Extract the [X, Y] coordinate from the center of the cell holding the provided text.  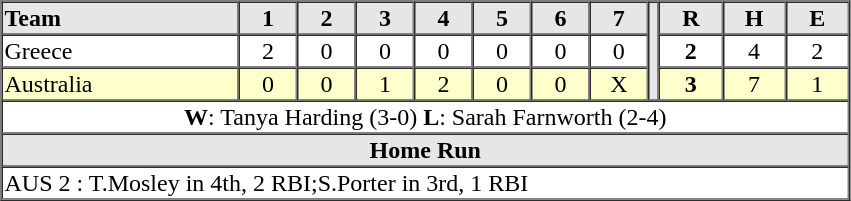
Australia [120, 84]
R [690, 18]
X [619, 84]
E [818, 18]
6 [560, 18]
Home Run [426, 150]
W: Tanya Harding (3-0) L: Sarah Farnworth (2-4) [426, 116]
Team [120, 18]
AUS 2 : T.Mosley in 4th, 2 RBI;S.Porter in 3rd, 1 RBI [426, 182]
H [754, 18]
5 [502, 18]
Greece [120, 50]
